Output the (X, Y) coordinate of the center of the cell containing the given text.  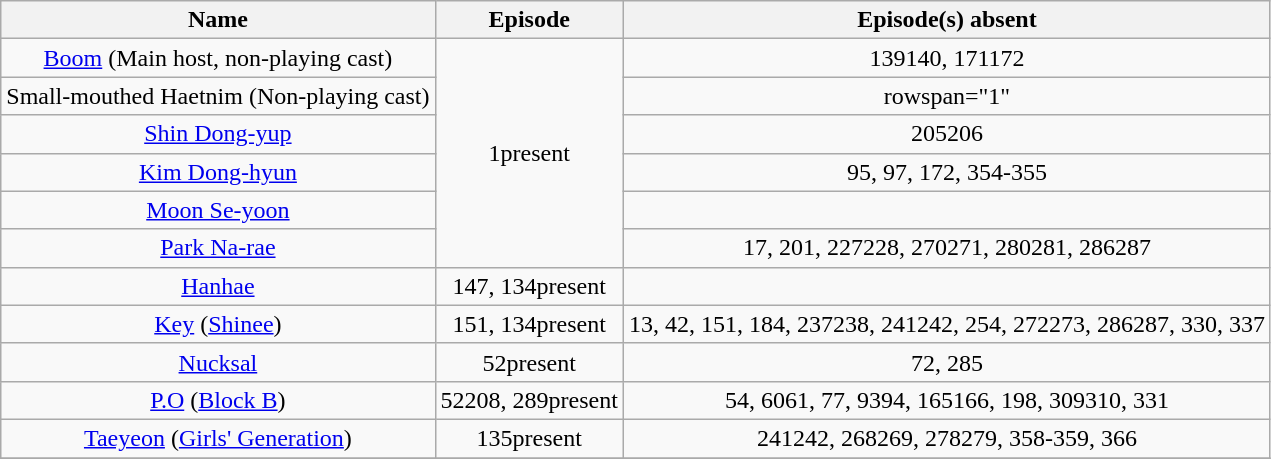
135present (529, 438)
Shin Dong-yup (218, 134)
Taeyeon (Girls' Generation) (218, 438)
P.O (Block B) (218, 400)
139140, 171172 (946, 58)
1present (529, 153)
17, 201, 227228, 270271, 280281, 286287 (946, 248)
Boom (Main host, non-playing cast) (218, 58)
241242, 268269, 278279, 358-359, 366 (946, 438)
Hanhae (218, 286)
147, 134present (529, 286)
205206 (946, 134)
Park Na-rae (218, 248)
Moon Se-yoon (218, 210)
Small-mouthed Haetnim (Non-playing cast) (218, 96)
72, 285 (946, 362)
54, 6061, 77, 9394, 165166, 198, 309310, 331 (946, 400)
52208, 289present (529, 400)
Key (Shinee) (218, 324)
95, 97, 172, 354-355 (946, 172)
Nucksal (218, 362)
Episode(s) absent (946, 20)
Name (218, 20)
52present (529, 362)
151, 134present (529, 324)
Episode (529, 20)
Kim Dong-hyun (218, 172)
rowspan="1" (946, 96)
13, 42, 151, 184, 237238, 241242, 254, 272273, 286287, 330, 337 (946, 324)
